Scan for the cell matching the given text and deliver its (X, Y) coordinate at center. 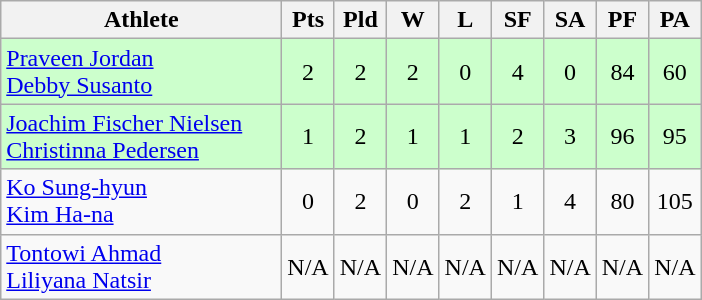
PA (675, 20)
L (465, 20)
Praveen Jordan Debby Susanto (142, 72)
96 (622, 136)
Pts (308, 20)
3 (570, 136)
60 (675, 72)
Ko Sung-hyun Kim Ha-na (142, 202)
105 (675, 202)
SF (517, 20)
SA (570, 20)
80 (622, 202)
W (413, 20)
Joachim Fischer Nielsen Christinna Pedersen (142, 136)
Tontowi Ahmad Liliyana Natsir (142, 266)
PF (622, 20)
Pld (360, 20)
84 (622, 72)
95 (675, 136)
Athlete (142, 20)
